Identify which cell holds the provided text, then report its (X, Y) central coordinate. 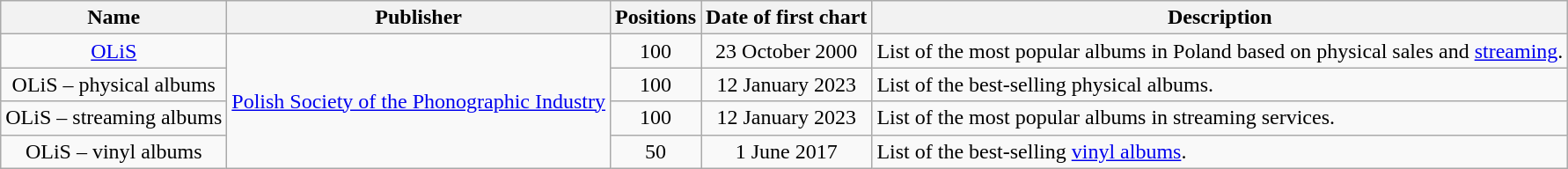
50 (655, 151)
List of the best-selling physical albums. (1220, 84)
Positions (655, 18)
List of the most popular albums in Poland based on physical sales and streaming. (1220, 51)
Publisher (419, 18)
1 June 2017 (787, 151)
Description (1220, 18)
Polish Society of the Phonographic Industry (419, 101)
23 October 2000 (787, 51)
Name (114, 18)
List of the best-selling vinyl albums. (1220, 151)
OLiS – streaming albums (114, 118)
List of the most popular albums in streaming services. (1220, 118)
OLiS – vinyl albums (114, 151)
OLiS – physical albums (114, 84)
Date of first chart (787, 18)
OLiS (114, 51)
